Determine the (X, Y) coordinate at the center of the cell enclosing the given text.  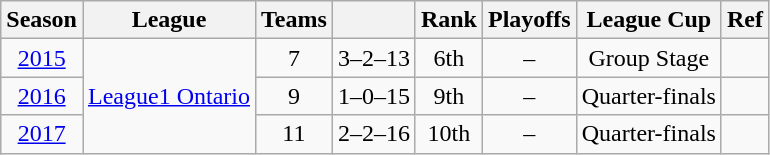
2015 (42, 58)
League Cup (648, 20)
2–2–16 (374, 134)
Playoffs (530, 20)
10th (448, 134)
League1 Ontario (168, 96)
Season (42, 20)
Group Stage (648, 58)
1–0–15 (374, 96)
9th (448, 96)
League (168, 20)
6th (448, 58)
Teams (294, 20)
2017 (42, 134)
Rank (448, 20)
2016 (42, 96)
9 (294, 96)
Ref (744, 20)
7 (294, 58)
3–2–13 (374, 58)
11 (294, 134)
